For the text-containing cell, return its midpoint in [X, Y] coordinate format. 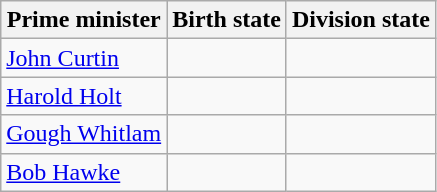
Gough Whitlam [84, 134]
Division state [360, 20]
John Curtin [84, 58]
Bob Hawke [84, 172]
Prime minister [84, 20]
Birth state [227, 20]
Harold Holt [84, 96]
